Return the [x, y] coordinate for the center point of the cell that contains the specified text.  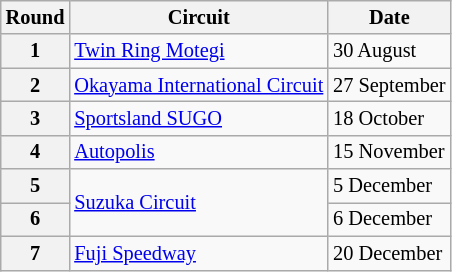
Date [389, 17]
30 August [389, 51]
3 [36, 118]
Round [36, 17]
6 December [389, 219]
Suzuka Circuit [198, 202]
Sportsland SUGO [198, 118]
1 [36, 51]
20 December [389, 253]
2 [36, 85]
7 [36, 253]
18 October [389, 118]
27 September [389, 85]
6 [36, 219]
5 [36, 186]
15 November [389, 152]
5 December [389, 186]
Fuji Speedway [198, 253]
4 [36, 152]
Okayama International Circuit [198, 85]
Autopolis [198, 152]
Twin Ring Motegi [198, 51]
Circuit [198, 17]
